Provide the (x, y) coordinate of the cell's center where the given text is located.  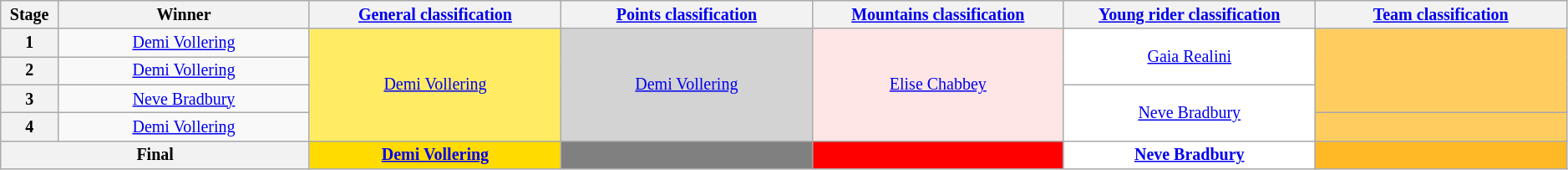
Final (155, 154)
Gaia Realini (1190, 57)
General classification (434, 15)
Young rider classification (1190, 15)
3 (30, 99)
Mountains classification (937, 15)
Points classification (687, 15)
4 (30, 127)
1 (30, 44)
Team classification (1440, 15)
2 (30, 70)
Stage (30, 15)
Winner (184, 15)
Elise Chabbey (937, 85)
